From the cell containing the given text, extract its center point as [X, Y] coordinate. 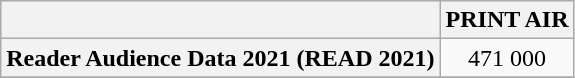
471 000 [507, 58]
PRINT AIR [507, 20]
Reader Audience Data 2021 (READ 2021) [220, 58]
